Output the (x, y) coordinate of the center of the cell containing the given text.  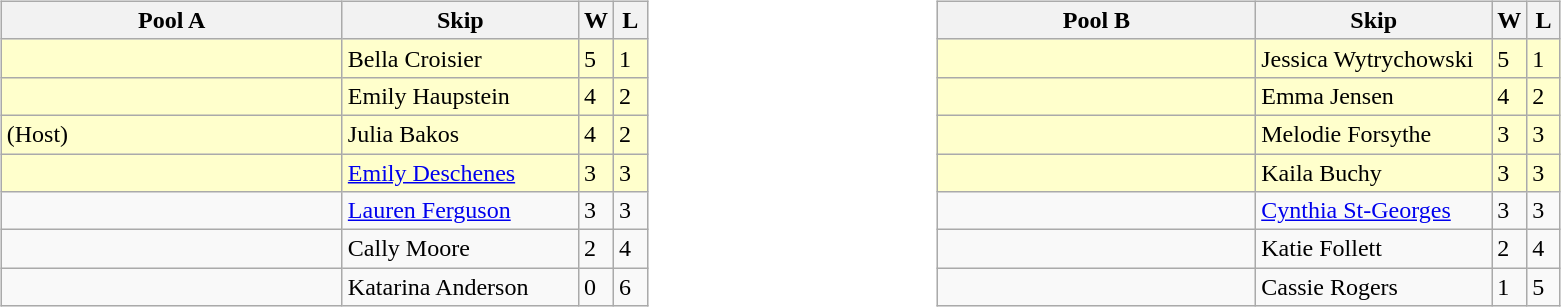
Melodie Forsythe (1374, 134)
6 (630, 287)
Julia Bakos (460, 134)
Lauren Ferguson (460, 211)
Kaila Buchy (1374, 173)
Katie Follett (1374, 249)
Katarina Anderson (460, 287)
Bella Croisier (460, 58)
Emma Jensen (1374, 96)
Emily Deschenes (460, 173)
(Host) (172, 134)
Pool A (172, 20)
Cynthia St-Georges (1374, 211)
Pool B (1096, 20)
0 (596, 287)
Emily Haupstein (460, 96)
Jessica Wytrychowski (1374, 58)
Cally Moore (460, 249)
Cassie Rogers (1374, 287)
